From the cell containing the given text, extract its center point as (x, y) coordinate. 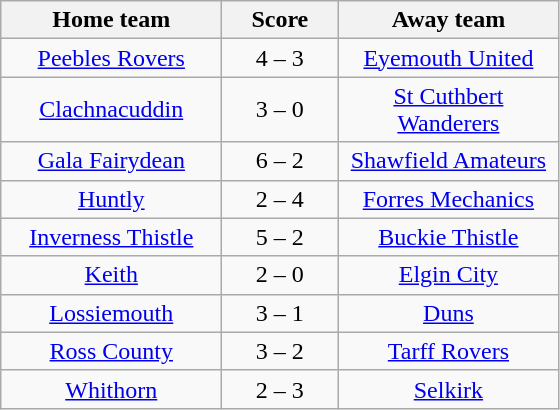
3 – 1 (280, 313)
3 – 0 (280, 110)
St Cuthbert Wanderers (448, 110)
Inverness Thistle (112, 237)
Tarff Rovers (448, 351)
Duns (448, 313)
4 – 3 (280, 58)
5 – 2 (280, 237)
Home team (112, 20)
Forres Mechanics (448, 199)
Ross County (112, 351)
Buckie Thistle (448, 237)
3 – 2 (280, 351)
Shawfield Amateurs (448, 161)
Peebles Rovers (112, 58)
Keith (112, 275)
2 – 4 (280, 199)
Huntly (112, 199)
Eyemouth United (448, 58)
Selkirk (448, 389)
Score (280, 20)
6 – 2 (280, 161)
Gala Fairydean (112, 161)
Lossiemouth (112, 313)
Clachnacuddin (112, 110)
Whithorn (112, 389)
2 – 0 (280, 275)
2 – 3 (280, 389)
Elgin City (448, 275)
Away team (448, 20)
